Output the [x, y] coordinate of the center of the cell containing the given text.  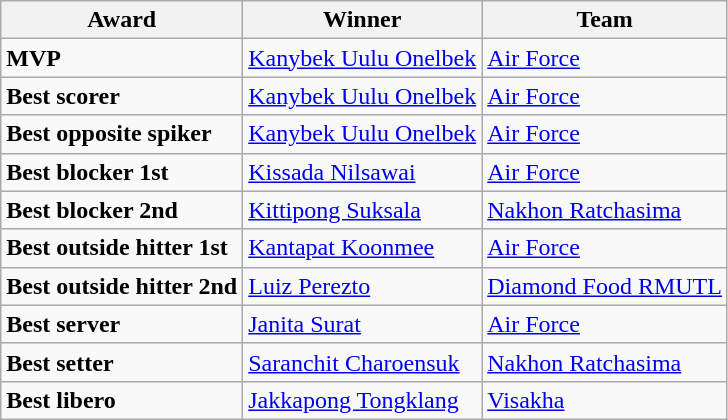
Best scorer [122, 96]
Best outside hitter 2nd [122, 286]
Kittipong Suksala [362, 210]
Jakkapong Tongklang [362, 400]
Kantapat Koonmee [362, 248]
Best setter [122, 362]
MVP [122, 58]
Best blocker 2nd [122, 210]
Best outside hitter 1st [122, 248]
Luiz Perezto [362, 286]
Best opposite spiker [122, 134]
Winner [362, 20]
Best libero [122, 400]
Team [605, 20]
Best blocker 1st [122, 172]
Best server [122, 324]
Visakha [605, 400]
Award [122, 20]
Kissada Nilsawai [362, 172]
Diamond Food RMUTL [605, 286]
Saranchit Charoensuk [362, 362]
Janita Surat [362, 324]
